From the cell containing the given text, extract its center point as (X, Y) coordinate. 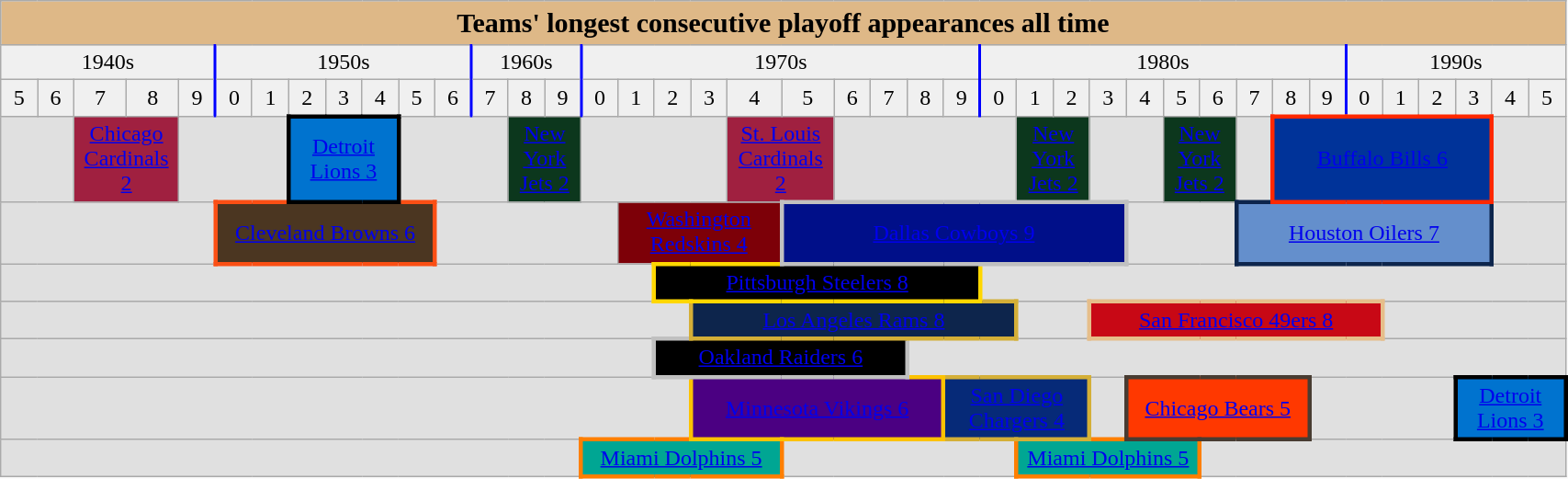
San Diego Chargers 4 (1016, 408)
Cleveland Browns 6 (325, 234)
1960s (525, 63)
Teams' longest consecutive playoff appearances all time (783, 23)
Dallas Cowboys 9 (954, 234)
1940s (108, 63)
Buffalo Bills 6 (1382, 159)
St. Louis Cardinals 2 (781, 159)
Chicago Bears 5 (1218, 408)
Washington Redskins 4 (699, 234)
1970s (781, 63)
1950s (344, 63)
1990s (1455, 63)
1980s (1163, 63)
San Francisco 49ers 8 (1235, 320)
Los Angeles Rams 8 (854, 320)
Pittsburgh Steelers 8 (818, 281)
Houston Oilers 7 (1365, 234)
Oakland Raiders 6 (781, 359)
Minnesota Vikings 6 (818, 408)
Chicago Cardinals 2 (127, 159)
